Capture the cell that displays the provided text and extract its [X, Y] central coordinate. 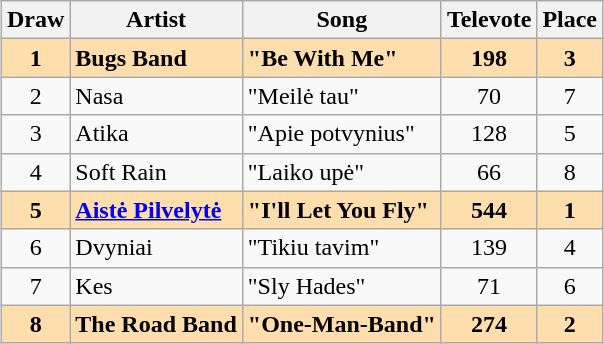
Soft Rain [156, 172]
198 [488, 58]
"Apie potvynius" [342, 134]
The Road Band [156, 324]
70 [488, 96]
"One-Man-Band" [342, 324]
Dvyniai [156, 248]
"I'll Let You Fly" [342, 210]
66 [488, 172]
"Tikiu tavim" [342, 248]
Artist [156, 20]
"Meilė tau" [342, 96]
Song [342, 20]
Place [570, 20]
Draw [35, 20]
"Sly Hades" [342, 286]
274 [488, 324]
Aistė Pilvelytė [156, 210]
Kes [156, 286]
Atika [156, 134]
139 [488, 248]
"Laiko upė" [342, 172]
Bugs Band [156, 58]
128 [488, 134]
"Be With Me" [342, 58]
Nasa [156, 96]
Televote [488, 20]
71 [488, 286]
544 [488, 210]
